Find where the given text appears and provide that cell's center as (x, y) coordinate. 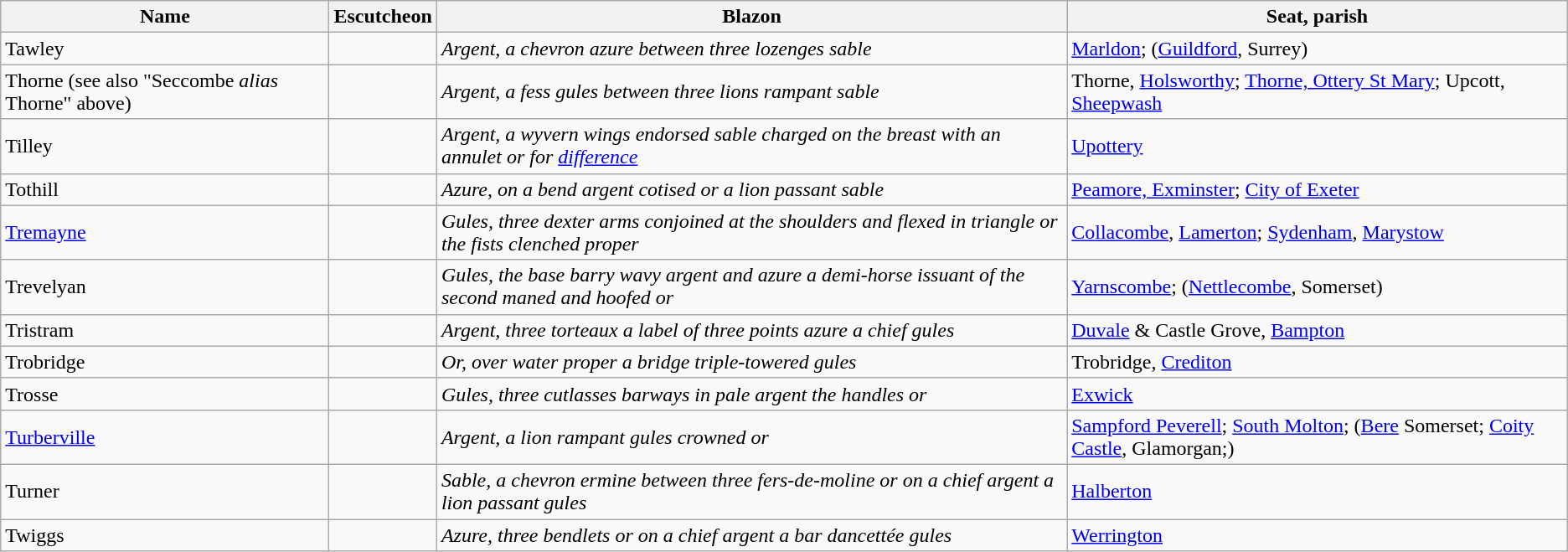
Seat, parish (1318, 17)
Trobridge (165, 362)
Thorne (see also "Seccombe alias Thorne" above) (165, 92)
Collacombe, Lamerton; Sydenham, Marystow (1318, 233)
Azure, on a bend argent cotised or a lion passant sable (751, 189)
Halberton (1318, 491)
Upottery (1318, 146)
Trosse (165, 394)
Yarnscombe; (Nettlecombe, Somerset) (1318, 286)
Blazon (751, 17)
Gules, three dexter arms conjoined at the shoulders and flexed in triangle or the fists clenched proper (751, 233)
Turner (165, 491)
Turberville (165, 437)
Argent, a chevron azure between three lozenges sable (751, 49)
Trobridge, Crediton (1318, 362)
Sable, a chevron ermine between three fers-de-moline or on a chief argent a lion passant gules (751, 491)
Name (165, 17)
Thorne, Holsworthy; Thorne, Ottery St Mary; Upcott, Sheepwash (1318, 92)
Marldon; (Guildford, Surrey) (1318, 49)
Argent, a wyvern wings endorsed sable charged on the breast with an annulet or for difference (751, 146)
Tilley (165, 146)
Tawley (165, 49)
Gules, the base barry wavy argent and azure a demi-horse issuant of the second maned and hoofed or (751, 286)
Exwick (1318, 394)
Argent, a lion rampant gules crowned or (751, 437)
Twiggs (165, 535)
Gules, three cutlasses barways in pale argent the handles or (751, 394)
Or, over water proper a bridge triple-towered gules (751, 362)
Duvale & Castle Grove, Bampton (1318, 330)
Trevelyan (165, 286)
Azure, three bendlets or on a chief argent a bar dancettée gules (751, 535)
Werrington (1318, 535)
Argent, three torteaux a label of three points azure a chief gules (751, 330)
Tremayne (165, 233)
Tristram (165, 330)
Sampford Peverell; South Molton; (Bere Somerset; Coity Castle, Glamorgan;) (1318, 437)
Tothill (165, 189)
Argent, a fess gules between three lions rampant sable (751, 92)
Escutcheon (383, 17)
Peamore, Exminster; City of Exeter (1318, 189)
